Extract the [x, y] coordinate from the center of the cell holding the provided text.  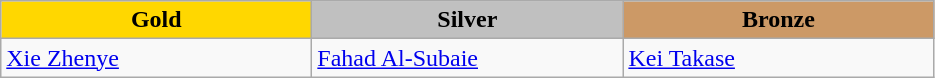
Bronze [778, 20]
Fahad Al-Subaie [468, 58]
Silver [468, 20]
Xie Zhenye [156, 58]
Gold [156, 20]
Kei Takase [778, 58]
